Identify which cell holds the provided text, then report its [X, Y] central coordinate. 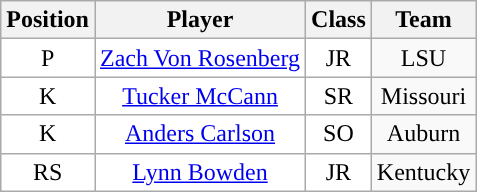
SR [339, 96]
RS [48, 172]
Tucker McCann [200, 96]
P [48, 58]
Position [48, 20]
Zach Von Rosenberg [200, 58]
Team [423, 20]
Anders Carlson [200, 134]
Auburn [423, 134]
Missouri [423, 96]
Player [200, 20]
Class [339, 20]
Kentucky [423, 172]
SO [339, 134]
LSU [423, 58]
Lynn Bowden [200, 172]
